Return [x, y] of the center of cell containing provided text 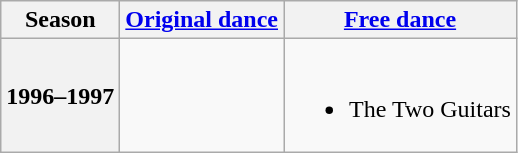
Free dance [400, 20]
Season [60, 20]
1996–1997 [60, 96]
The Two Guitars [400, 96]
Original dance [202, 20]
